Return (X, Y) of the center of cell containing provided text 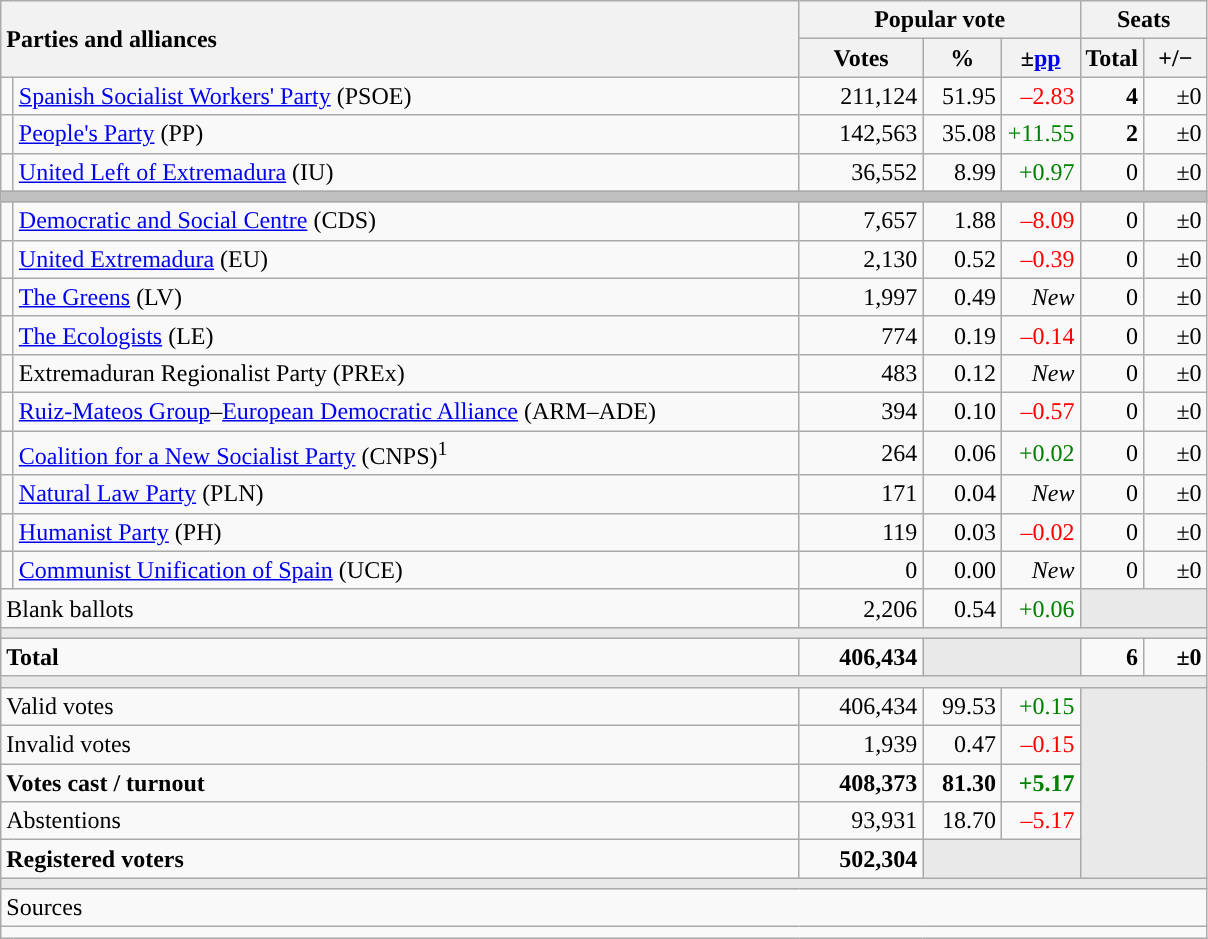
119 (861, 532)
0.47 (962, 745)
Votes cast / turnout (400, 783)
35.08 (962, 134)
0.04 (962, 494)
502,304 (861, 859)
2,130 (861, 259)
Blank ballots (400, 608)
142,563 (861, 134)
1,997 (861, 297)
483 (861, 373)
171 (861, 494)
Democratic and Social Centre (CDS) (406, 221)
–0.39 (1040, 259)
0.49 (962, 297)
–0.02 (1040, 532)
–8.09 (1040, 221)
2 (1112, 134)
–0.14 (1040, 335)
81.30 (962, 783)
Extremaduran Regionalist Party (PREx) (406, 373)
+0.15 (1040, 706)
United Left of Extremadura (IU) (406, 172)
99.53 (962, 706)
264 (861, 452)
93,931 (861, 821)
% (962, 58)
0.52 (962, 259)
408,373 (861, 783)
211,124 (861, 96)
Popular vote (940, 20)
0.19 (962, 335)
Communist Unification of Spain (UCE) (406, 570)
0.54 (962, 608)
1.88 (962, 221)
8.99 (962, 172)
2,206 (861, 608)
Natural Law Party (PLN) (406, 494)
0.03 (962, 532)
Coalition for a New Socialist Party (CNPS)1 (406, 452)
±pp (1040, 58)
18.70 (962, 821)
7,657 (861, 221)
6 (1112, 657)
Votes (861, 58)
51.95 (962, 96)
+5.17 (1040, 783)
Seats (1144, 20)
Ruiz-Mateos Group–European Democratic Alliance (ARM–ADE) (406, 411)
36,552 (861, 172)
0.00 (962, 570)
Spanish Socialist Workers' Party (PSOE) (406, 96)
Humanist Party (PH) (406, 532)
People's Party (PP) (406, 134)
+0.97 (1040, 172)
United Extremadura (EU) (406, 259)
Abstentions (400, 821)
The Ecologists (LE) (406, 335)
–2.83 (1040, 96)
Sources (604, 908)
0.10 (962, 411)
+11.55 (1040, 134)
0.06 (962, 452)
774 (861, 335)
–0.15 (1040, 745)
The Greens (LV) (406, 297)
+/− (1176, 58)
Parties and alliances (400, 39)
Registered voters (400, 859)
Valid votes (400, 706)
394 (861, 411)
1,939 (861, 745)
+0.06 (1040, 608)
–0.57 (1040, 411)
+0.02 (1040, 452)
Invalid votes (400, 745)
4 (1112, 96)
–5.17 (1040, 821)
0.12 (962, 373)
